Locate the cell with the specified text and output its (x, y) center coordinate. 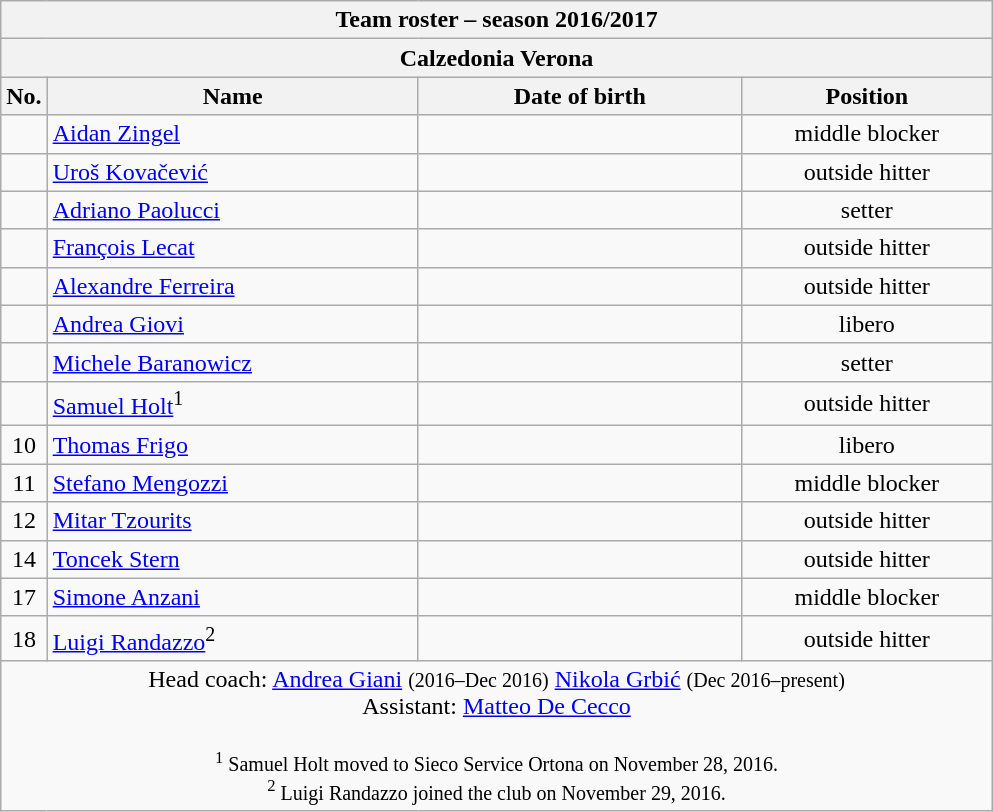
12 (24, 521)
11 (24, 483)
Position (866, 96)
Michele Baranowicz (232, 362)
17 (24, 597)
No. (24, 96)
Alexandre Ferreira (232, 286)
Toncek Stern (232, 559)
Team roster – season 2016/2017 (497, 20)
Simone Anzani (232, 597)
14 (24, 559)
Uroš Kovačević (232, 172)
Thomas Frigo (232, 445)
Luigi Randazzo2 (232, 638)
Andrea Giovi (232, 324)
Adriano Paolucci (232, 210)
Name (232, 96)
Stefano Mengozzi (232, 483)
18 (24, 638)
Date of birth (580, 96)
Samuel Holt1 (232, 404)
Calzedonia Verona (497, 58)
10 (24, 445)
Aidan Zingel (232, 134)
François Lecat (232, 248)
Mitar Tzourits (232, 521)
